Extract the [X, Y] coordinate from the center of the cell holding the provided text.  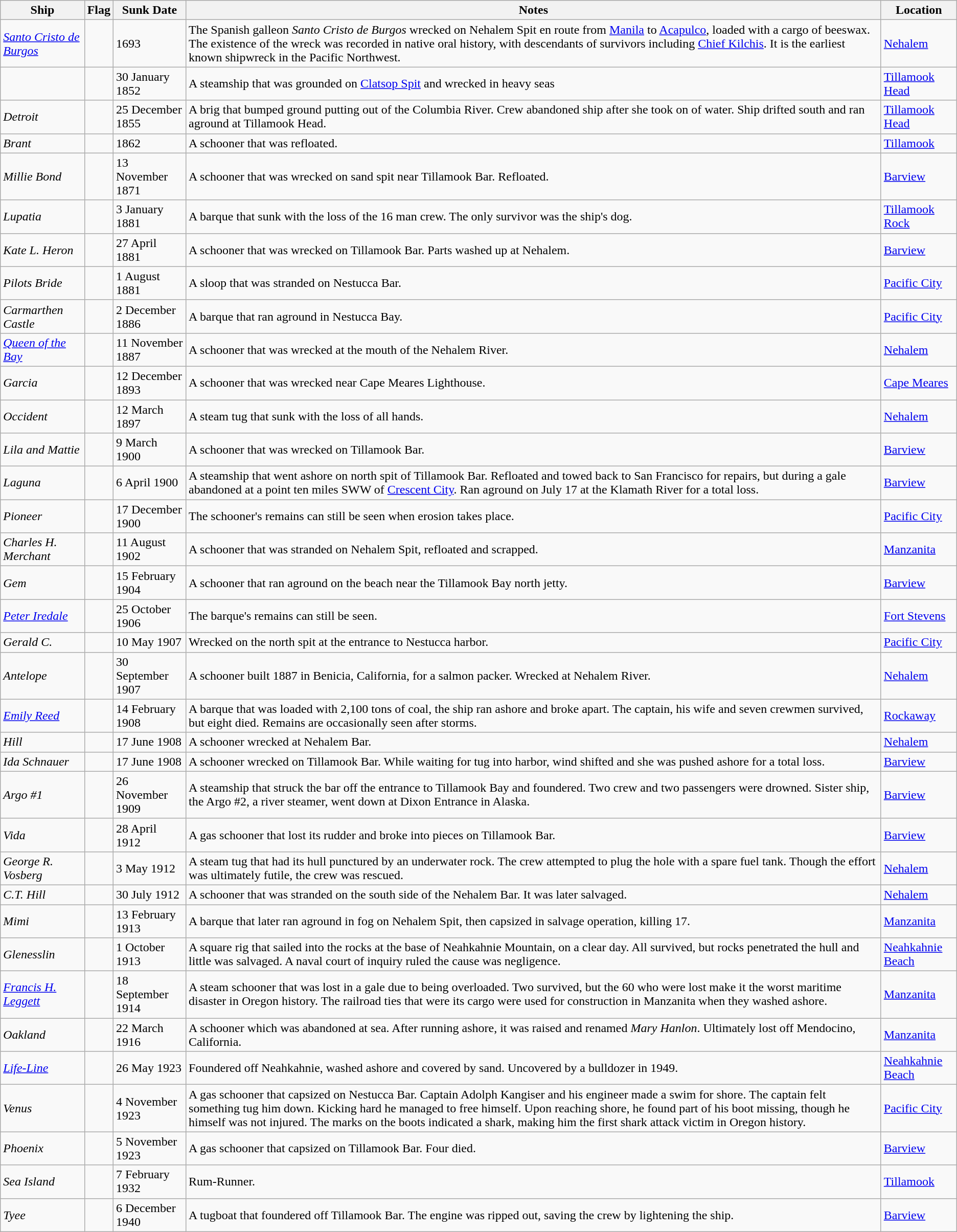
Francis H. Leggett [42, 995]
Gerald C. [42, 642]
A steamship that was grounded on Clatsop Spit and wrecked in heavy seas [534, 84]
13 February 1913 [149, 921]
A schooner that was wrecked on sand spit near Tillamook Bar. Refloated. [534, 176]
22 March 1916 [149, 1035]
Oakland [42, 1035]
George R. Vosberg [42, 868]
10 May 1907 [149, 642]
Carmarthen Castle [42, 316]
A schooner that was wrecked on Tillamook Bar. [534, 450]
Peter Iredale [42, 616]
25 October 1906 [149, 616]
Garcia [42, 383]
A sloop that was stranded on Nestucca Bar. [534, 283]
Flag [99, 10]
Mimi [42, 921]
A schooner that ran aground on the beach near the Tillamook Bay north jetty. [534, 583]
Life-Line [42, 1068]
Rockaway [919, 716]
Ida Schnauer [42, 761]
Foundered off Neahkahnie, washed ashore and covered by sand. Uncovered by a bulldozer in 1949. [534, 1068]
27 April 1881 [149, 250]
Glenesslin [42, 954]
Cape Meares [919, 383]
Hill [42, 742]
25 December 1855 [149, 117]
Sea Island [42, 1181]
Notes [534, 10]
5 November 1923 [149, 1149]
The barque's remains can still be seen. [534, 616]
Pilots Bride [42, 283]
30 September 1907 [149, 676]
Tyee [42, 1215]
A barque that sunk with the loss of the 16 man crew. The only survivor was the ship's dog. [534, 217]
Tillamook Rock [919, 217]
Wrecked on the north spit at the entrance to Nestucca harbor. [534, 642]
C.T. Hill [42, 894]
A barque that later ran aground in fog on Nehalem Spit, then capsized in salvage operation, killing 17. [534, 921]
A schooner wrecked at Nehalem Bar. [534, 742]
Kate L. Heron [42, 250]
Phoenix [42, 1149]
A barque that ran aground in Nestucca Bay. [534, 316]
Charles H. Merchant [42, 549]
A schooner that was stranded on the south side of the Nehalem Bar. It was later salvaged. [534, 894]
11 August 1902 [149, 549]
26 November 1909 [149, 795]
Antelope [42, 676]
A gas schooner that lost its rudder and broke into pieces on Tillamook Bar. [534, 835]
Millie Bond [42, 176]
12 December 1893 [149, 383]
Detroit [42, 117]
Lila and Mattie [42, 450]
1862 [149, 143]
11 November 1887 [149, 350]
Ship [42, 10]
A schooner that was refloated. [534, 143]
Occident [42, 416]
Pioneer [42, 517]
Lupatia [42, 217]
A schooner that was wrecked on Tillamook Bar. Parts washed up at Nehalem. [534, 250]
Vida [42, 835]
4 November 1923 [149, 1108]
17 December 1900 [149, 517]
30 July 1912 [149, 894]
28 April 1912 [149, 835]
Location [919, 10]
1 August 1881 [149, 283]
Fort Stevens [919, 616]
A schooner wrecked on Tillamook Bar. While waiting for tug into harbor, wind shifted and she was pushed ashore for a total loss. [534, 761]
Santo Cristo de Burgos [42, 43]
A gas schooner that capsized on Tillamook Bar. Four died. [534, 1149]
30 January 1852 [149, 84]
12 March 1897 [149, 416]
3 May 1912 [149, 868]
15 February 1904 [149, 583]
Emily Reed [42, 716]
14 February 1908 [149, 716]
9 March 1900 [149, 450]
A steam tug that sunk with the loss of all hands. [534, 416]
6 December 1940 [149, 1215]
7 February 1932 [149, 1181]
A schooner which was abandoned at sea. After running ashore, it was raised and renamed Mary Hanlon. Ultimately lost off Mendocino, California. [534, 1035]
A schooner that was wrecked near Cape Meares Lighthouse. [534, 383]
2 December 1886 [149, 316]
The schooner's remains can still be seen when erosion takes place. [534, 517]
Argo #1 [42, 795]
Queen of the Bay [42, 350]
Gem [42, 583]
Sunk Date [149, 10]
Laguna [42, 483]
Brant [42, 143]
A schooner that was stranded on Nehalem Spit, refloated and scrapped. [534, 549]
Venus [42, 1108]
Rum-Runner. [534, 1181]
13 November 1871 [149, 176]
A schooner that was wrecked at the mouth of the Nehalem River. [534, 350]
A schooner built 1887 in Benicia, California, for a salmon packer. Wrecked at Nehalem River. [534, 676]
26 May 1923 [149, 1068]
1693 [149, 43]
3 January 1881 [149, 217]
1 October 1913 [149, 954]
18 September 1914 [149, 995]
A tugboat that foundered off Tillamook Bar. The engine was ripped out, saving the crew by lightening the ship. [534, 1215]
6 April 1900 [149, 483]
